Output the [x, y] coordinate of the center of the cell containing the given text.  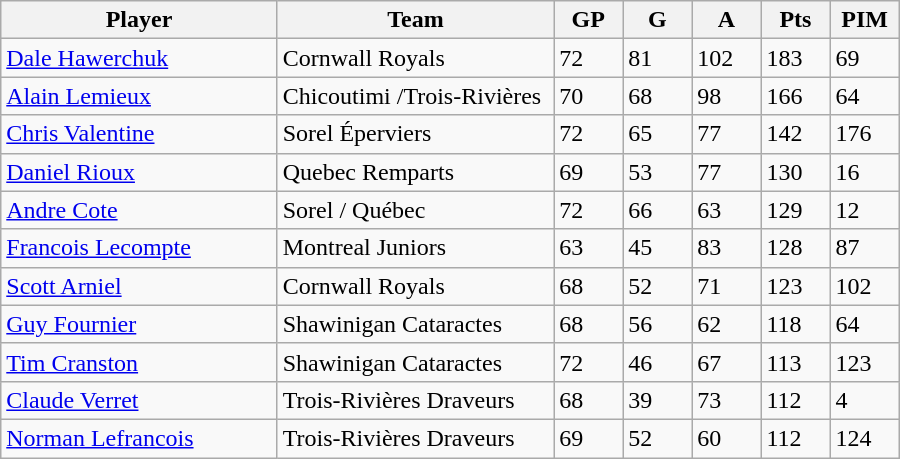
65 [658, 134]
12 [864, 210]
Norman Lefrancois [139, 438]
Chris Valentine [139, 134]
Tim Cranston [139, 362]
Daniel Rioux [139, 172]
166 [796, 96]
Sorel Éperviers [415, 134]
Claude Verret [139, 400]
71 [726, 286]
128 [796, 248]
Guy Fournier [139, 324]
66 [658, 210]
Chicoutimi /Trois-Rivières [415, 96]
87 [864, 248]
62 [726, 324]
53 [658, 172]
60 [726, 438]
81 [658, 58]
Alain Lemieux [139, 96]
118 [796, 324]
124 [864, 438]
Andre Cote [139, 210]
A [726, 20]
113 [796, 362]
Francois Lecompte [139, 248]
Scott Arniel [139, 286]
G [658, 20]
183 [796, 58]
130 [796, 172]
Player [139, 20]
16 [864, 172]
4 [864, 400]
70 [588, 96]
45 [658, 248]
GP [588, 20]
Sorel / Québec [415, 210]
Dale Hawerchuk [139, 58]
Pts [796, 20]
67 [726, 362]
73 [726, 400]
142 [796, 134]
129 [796, 210]
46 [658, 362]
39 [658, 400]
98 [726, 96]
Team [415, 20]
83 [726, 248]
56 [658, 324]
Montreal Juniors [415, 248]
176 [864, 134]
Quebec Remparts [415, 172]
PIM [864, 20]
